Return [X, Y] of the center of cell containing provided text 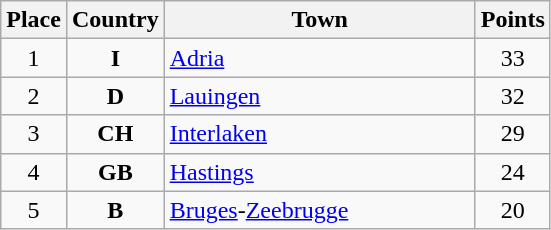
Country [115, 20]
Interlaken [320, 134]
Bruges-Zeebrugge [320, 210]
33 [512, 58]
1 [34, 58]
Town [320, 20]
5 [34, 210]
32 [512, 96]
24 [512, 172]
B [115, 210]
4 [34, 172]
Hastings [320, 172]
20 [512, 210]
3 [34, 134]
29 [512, 134]
GB [115, 172]
D [115, 96]
Adria [320, 58]
Points [512, 20]
I [115, 58]
Lauingen [320, 96]
CH [115, 134]
Place [34, 20]
2 [34, 96]
